Output the [x, y] coordinate of the center of the cell containing the given text.  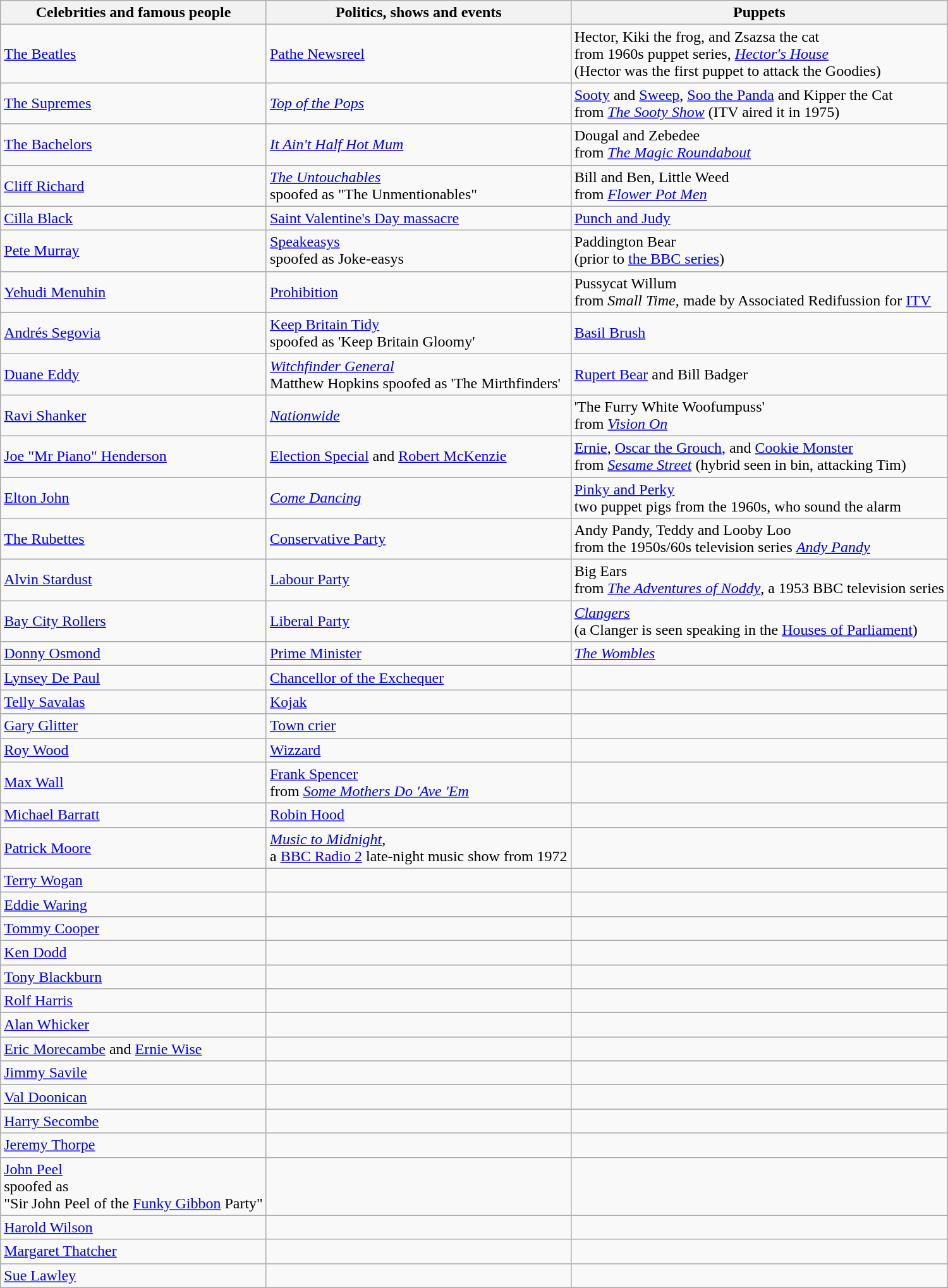
Sue Lawley [134, 1275]
Pinky and Perkytwo puppet pigs from the 1960s, who sound the alarm [759, 497]
Prime Minister [418, 654]
Clangers(a Clanger is seen speaking in the Houses of Parliament) [759, 621]
Ken Dodd [134, 952]
Chancellor of the Exchequer [418, 678]
The Beatles [134, 54]
Keep Britain Tidyspoofed as 'Keep Britain Gloomy' [418, 333]
Terry Wogan [134, 880]
Ernie, Oscar the Grouch, and Cookie Monsterfrom Sesame Street (hybrid seen in bin, attacking Tim) [759, 457]
Elton John [134, 497]
Witchfinder GeneralMatthew Hopkins spoofed as 'The Mirthfinders' [418, 374]
Harold Wilson [134, 1227]
The Wombles [759, 654]
Frank Spencerfrom Some Mothers Do 'Ave 'Em [418, 783]
Alan Whicker [134, 1025]
Telly Savalas [134, 702]
Sooty and Sweep, Soo the Panda and Kipper the Catfrom The Sooty Show (ITV aired it in 1975) [759, 104]
The Rubettes [134, 539]
Rolf Harris [134, 1001]
Jimmy Savile [134, 1073]
Margaret Thatcher [134, 1251]
Harry Secombe [134, 1121]
Max Wall [134, 783]
Celebrities and famous people [134, 13]
Yehudi Menuhin [134, 292]
Donny Osmond [134, 654]
Robin Hood [418, 815]
It Ain't Half Hot Mum [418, 144]
Pathe Newsreel [418, 54]
Come Dancing [418, 497]
Puppets [759, 13]
The Untouchablesspoofed as "The Unmentionables" [418, 186]
Paddington Bear(prior to the BBC series) [759, 250]
Labour Party [418, 580]
Eddie Waring [134, 904]
Wizzard [418, 750]
Punch and Judy [759, 218]
Tony Blackburn [134, 977]
Prohibition [418, 292]
Politics, shows and events [418, 13]
Duane Eddy [134, 374]
The Supremes [134, 104]
Pete Murray [134, 250]
Nationwide [418, 415]
Cliff Richard [134, 186]
Cilla Black [134, 218]
Val Doonican [134, 1097]
Alvin Stardust [134, 580]
Basil Brush [759, 333]
Eric Morecambe and Ernie Wise [134, 1049]
Patrick Moore [134, 847]
Tommy Cooper [134, 928]
'The Furry White Woofumpuss'from Vision On [759, 415]
Rupert Bear and Bill Badger [759, 374]
Dougal and Zebedeefrom The Magic Roundabout [759, 144]
Ravi Shanker [134, 415]
Election Special and Robert McKenzie [418, 457]
Top of the Pops [418, 104]
Conservative Party [418, 539]
Music to Midnight,a BBC Radio 2 late-night music show from 1972 [418, 847]
Bill and Ben, Little Weedfrom Flower Pot Men [759, 186]
Saint Valentine's Day massacre [418, 218]
Liberal Party [418, 621]
Andrés Segovia [134, 333]
Andy Pandy, Teddy and Looby Loofrom the 1950s/60s television series Andy Pandy [759, 539]
Big Earsfrom The Adventures of Noddy, a 1953 BBC television series [759, 580]
Lynsey De Paul [134, 678]
Joe "Mr Piano" Henderson [134, 457]
Town crier [418, 726]
Roy Wood [134, 750]
Speakeasysspoofed as Joke-easys [418, 250]
Gary Glitter [134, 726]
The Bachelors [134, 144]
Bay City Rollers [134, 621]
Hector, Kiki the frog, and Zsazsa the catfrom 1960s puppet series, Hector's House(Hector was the first puppet to attack the Goodies) [759, 54]
Pussycat Willumfrom Small Time, made by Associated Redifussion for ITV [759, 292]
Michael Barratt [134, 815]
Kojak [418, 702]
John Peelspoofed as"Sir John Peel of the Funky Gibbon Party" [134, 1186]
Jeremy Thorpe [134, 1145]
